Return the [X, Y] coordinate for the center point of the cell that contains the specified text.  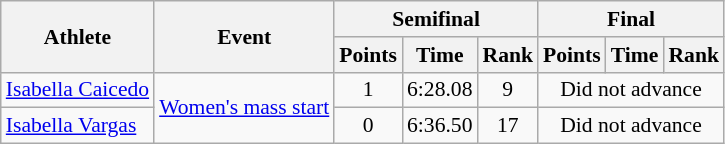
9 [508, 90]
1 [368, 90]
Isabella Vargas [78, 126]
Event [244, 36]
Women's mass start [244, 108]
6:28.08 [440, 90]
17 [508, 126]
Semifinal [436, 19]
Athlete [78, 36]
Isabella Caicedo [78, 90]
6:36.50 [440, 126]
0 [368, 126]
Final [631, 19]
